Pinpoint the cell where the given text exists, returning its (X, Y) midpoint coordinate. 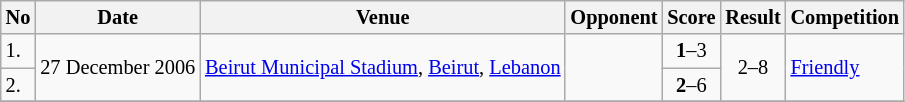
1. (18, 51)
Venue (382, 17)
No (18, 17)
Result (752, 17)
Score (691, 17)
Beirut Municipal Stadium, Beirut, Lebanon (382, 68)
27 December 2006 (118, 68)
Competition (845, 17)
Opponent (614, 17)
2–8 (752, 68)
1–3 (691, 51)
2. (18, 85)
Friendly (845, 68)
Date (118, 17)
2–6 (691, 85)
